Detect which cell encompasses the target text, then output its [X, Y] center coordinate. 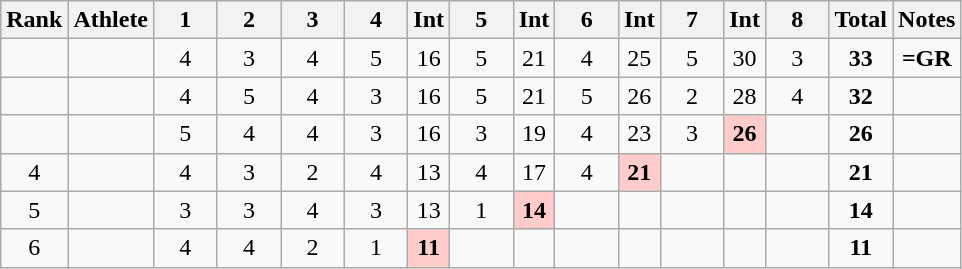
Rank [34, 20]
33 [861, 58]
7 [692, 20]
17 [534, 172]
8 [797, 20]
30 [745, 58]
25 [639, 58]
32 [861, 96]
19 [534, 134]
Athlete [111, 20]
Notes [927, 20]
=GR [927, 58]
Total [861, 20]
28 [745, 96]
23 [639, 134]
